Search for the cell housing the specified text and yield its (x, y) center coordinate. 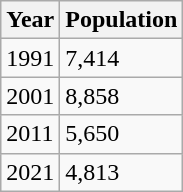
5,650 (122, 134)
4,813 (122, 172)
2011 (30, 134)
Year (30, 20)
Population (122, 20)
2001 (30, 96)
8,858 (122, 96)
1991 (30, 58)
7,414 (122, 58)
2021 (30, 172)
